Pinpoint the cell where the given text exists, returning its [X, Y] midpoint coordinate. 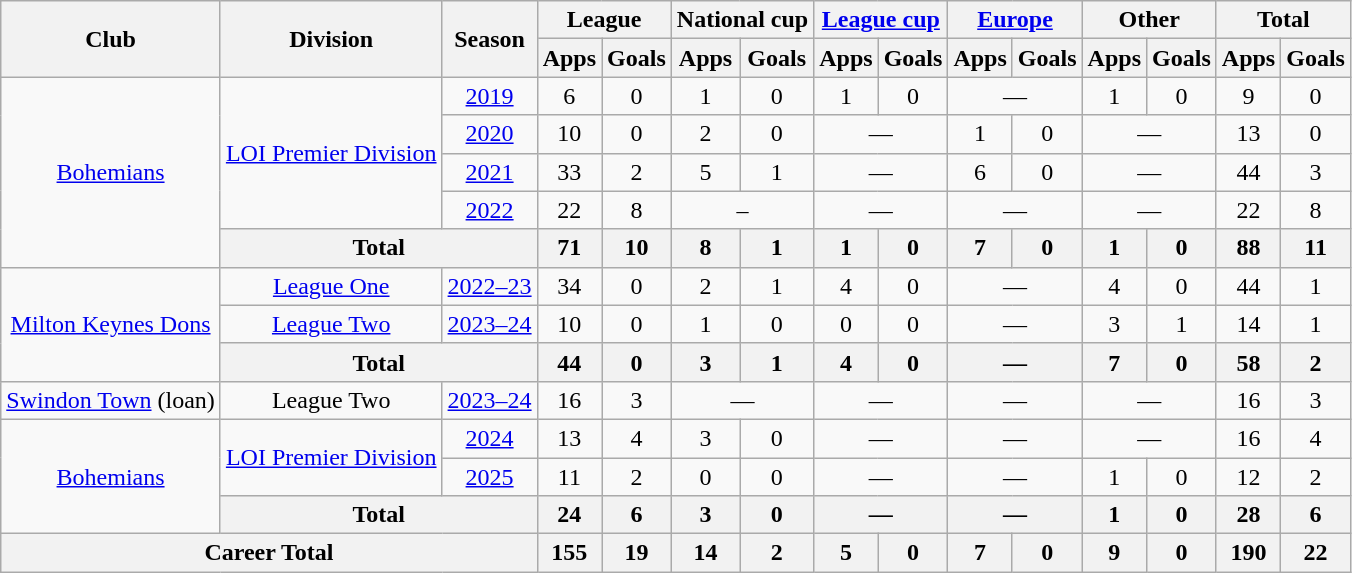
– [742, 210]
Season [490, 39]
33 [569, 172]
Europe [1015, 20]
2022 [490, 210]
190 [1248, 553]
2022–23 [490, 286]
League [604, 20]
28 [1248, 515]
155 [569, 553]
2025 [490, 477]
12 [1248, 477]
19 [637, 553]
34 [569, 286]
Swindon Town (loan) [111, 400]
88 [1248, 248]
71 [569, 248]
National cup [742, 20]
2024 [490, 438]
Division [331, 39]
24 [569, 515]
2019 [490, 96]
League One [331, 286]
Career Total [269, 553]
League cup [881, 20]
Other [1149, 20]
2021 [490, 172]
58 [1248, 362]
Milton Keynes Dons [111, 324]
Club [111, 39]
2020 [490, 134]
